Locate the cell with the specified text and output its (x, y) center coordinate. 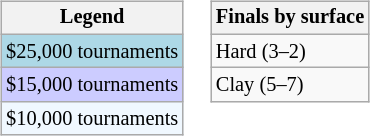
Legend (92, 18)
Clay (5–7) (290, 85)
$25,000 tournaments (92, 51)
Finals by surface (290, 18)
Hard (3–2) (290, 51)
$15,000 tournaments (92, 85)
$10,000 tournaments (92, 119)
